Capture the cell that displays the provided text and extract its (x, y) central coordinate. 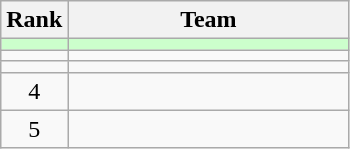
Rank (34, 20)
4 (34, 91)
Team (208, 20)
5 (34, 129)
